For the text-containing cell, return its midpoint in [x, y] coordinate format. 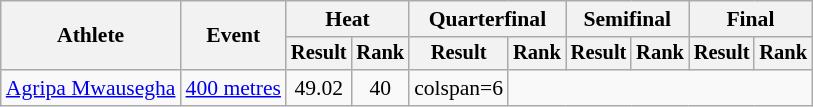
40 [381, 88]
Heat [348, 19]
400 metres [234, 88]
49.02 [319, 88]
Event [234, 36]
Athlete [91, 36]
Semifinal [628, 19]
Final [750, 19]
Agripa Mwausegha [91, 88]
colspan=6 [458, 88]
Quarterfinal [488, 19]
